Locate the cell with the specified text and output its (x, y) center coordinate. 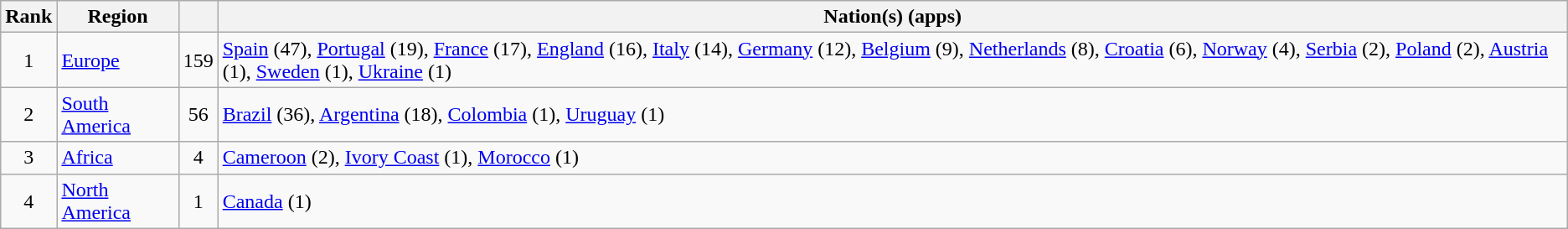
North America (117, 201)
Rank (28, 17)
2 (28, 114)
Europe (117, 60)
Brazil (36), Argentina (18), Colombia (1), Uruguay (1) (893, 114)
56 (198, 114)
159 (198, 60)
Region (117, 17)
South America (117, 114)
3 (28, 158)
Canada (1) (893, 201)
Africa (117, 158)
Cameroon (2), Ivory Coast (1), Morocco (1) (893, 158)
Nation(s) (apps) (893, 17)
